Provide the [X, Y] coordinate of the cell's center where the given text is located.  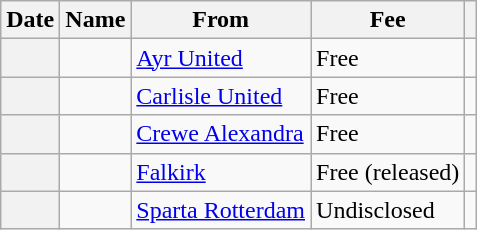
Date [30, 20]
Sparta Rotterdam [221, 210]
Crewe Alexandra [221, 134]
Ayr United [221, 58]
Undisclosed [388, 210]
Falkirk [221, 172]
Free (released) [388, 172]
Fee [388, 20]
From [221, 20]
Name [96, 20]
Carlisle United [221, 96]
